Provide the (X, Y) coordinate of the cell's center where the given text is located.  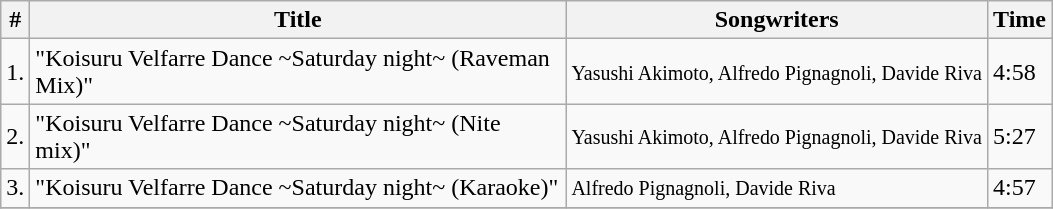
1. (16, 72)
5:27 (1020, 136)
"Koisuru Velfarre Dance ~Saturday night~ (Karaoke)" (298, 188)
Alfredo Pignagnoli, Davide Riva (777, 188)
3. (16, 188)
4:57 (1020, 188)
4:58 (1020, 72)
Title (298, 20)
Time (1020, 20)
2. (16, 136)
"Koisuru Velfarre Dance ~Saturday night~ (Nite mix)" (298, 136)
# (16, 20)
Songwriters (777, 20)
"Koisuru Velfarre Dance ~Saturday night~ (Raveman Mix)" (298, 72)
